From the cell containing the given text, extract its center point as (x, y) coordinate. 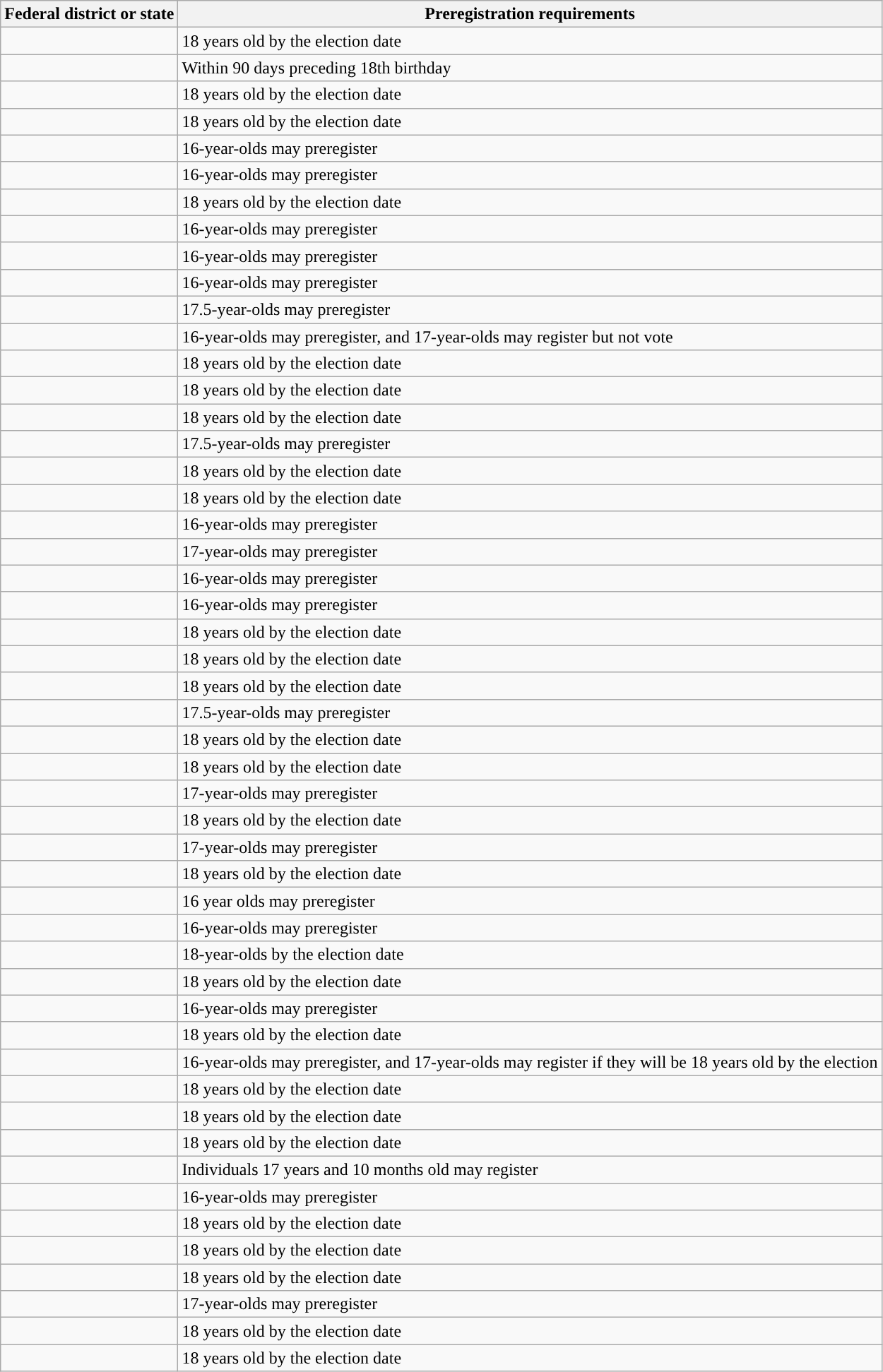
Preregistration requirements (530, 14)
16-year-olds may preregister, and 17-year-olds may register if they will be 18 years old by the election (530, 1062)
16-year-olds may preregister, and 17-year-olds may register but not vote (530, 337)
18-year-olds by the election date (530, 955)
Within 90 days preceding 18th birthday (530, 68)
Individuals 17 years and 10 months old may register (530, 1169)
Federal district or state (89, 14)
16 year olds may preregister (530, 901)
